From the cell containing the given text, extract its center point as (x, y) coordinate. 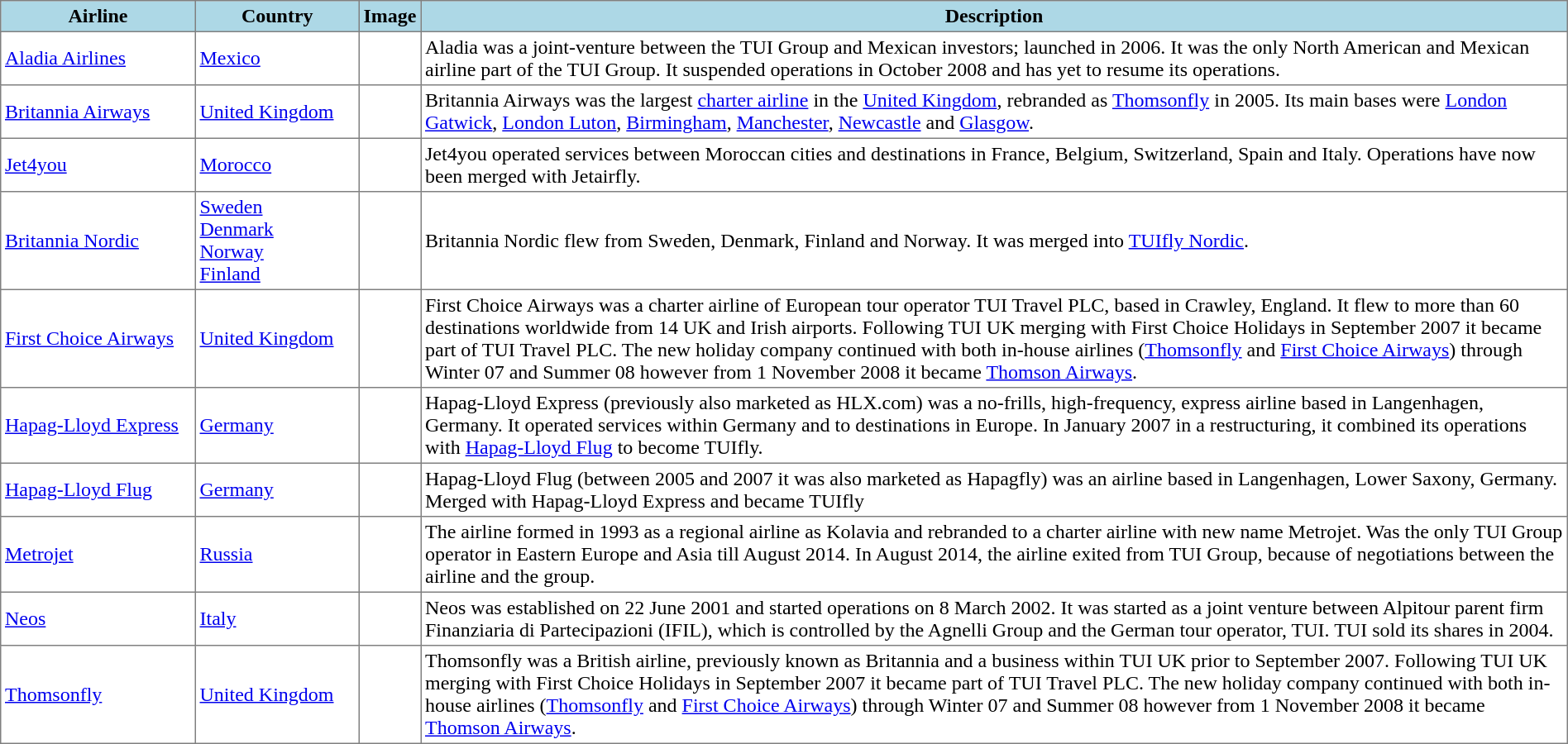
Britannia Nordic flew from Sweden, Denmark, Finland and Norway. It was merged into TUIfly Nordic. (994, 241)
Country (277, 17)
Mexico (277, 58)
Airline (98, 17)
Thomsonfly (98, 694)
Italy (277, 618)
Sweden Denmark Norway Finland (277, 241)
Metrojet (98, 555)
Jet4you (98, 165)
Morocco (277, 165)
Britannia Airways (98, 112)
Description (994, 17)
Hapag-Lloyd Flug (98, 489)
Britannia Nordic (98, 241)
Hapag-Lloyd Express (98, 426)
Neos (98, 618)
Image (390, 17)
Aladia Airlines (98, 58)
First Choice Airways (98, 338)
Russia (277, 555)
